Determine the (x, y) coordinate at the center of the cell enclosing the given text.  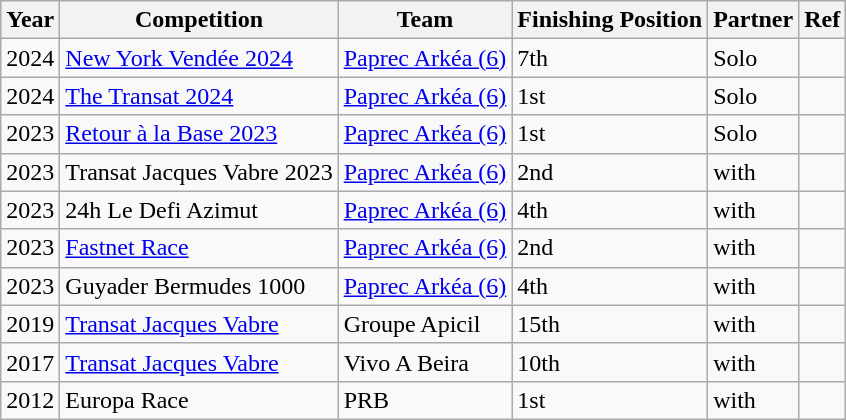
New York Vendée 2024 (199, 58)
Ref (822, 20)
Groupe Apicil (425, 324)
Competition (199, 20)
10th (610, 362)
2012 (30, 400)
7th (610, 58)
Fastnet Race (199, 248)
Finishing Position (610, 20)
2019 (30, 324)
The Transat 2024 (199, 96)
24h Le Defi Azimut (199, 210)
15th (610, 324)
Team (425, 20)
Europa Race (199, 400)
Vivo A Beira (425, 362)
Guyader Bermudes 1000 (199, 286)
Transat Jacques Vabre 2023 (199, 172)
2017 (30, 362)
Partner (754, 20)
Year (30, 20)
Retour à la Base 2023 (199, 134)
PRB (425, 400)
